Extract the (x, y) coordinate from the center of the cell holding the provided text.  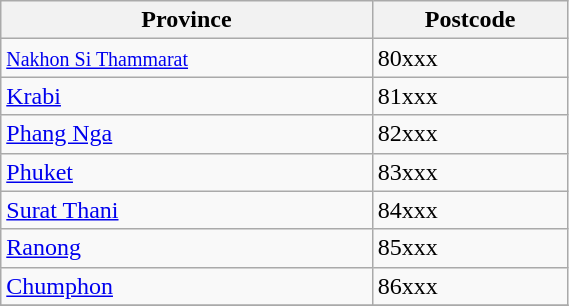
81xxx (470, 96)
83xxx (470, 172)
82xxx (470, 134)
Chumphon (186, 286)
84xxx (470, 210)
86xxx (470, 286)
Postcode (470, 20)
Surat Thani (186, 210)
Province (186, 20)
80xxx (470, 58)
Phang Nga (186, 134)
85xxx (470, 248)
Krabi (186, 96)
Nakhon Si Thammarat (186, 58)
Ranong (186, 248)
Phuket (186, 172)
